Extract the [X, Y] coordinate from the center of the cell holding the provided text.  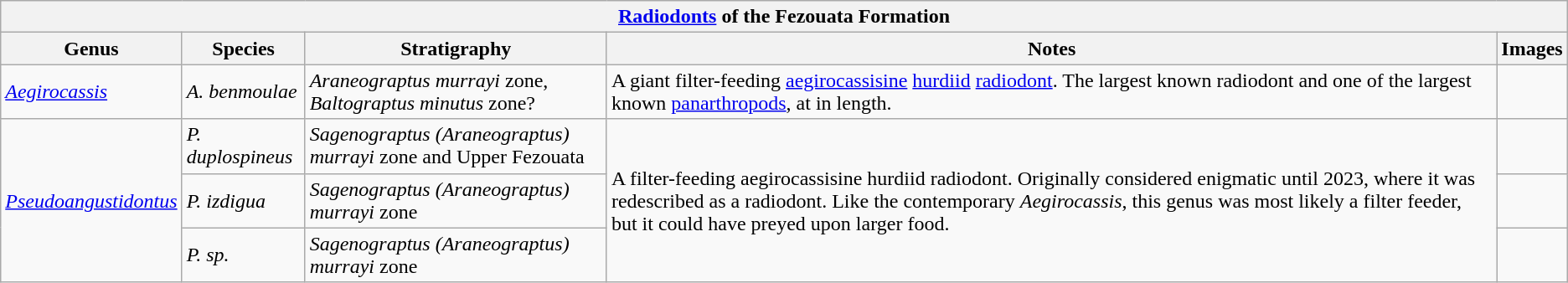
Sagenograptus (Araneograptus) murrayi zone and Upper Fezouata [456, 146]
P. izdigua [243, 201]
Images [1532, 49]
Pseudoangustidontus [91, 201]
A giant filter-feeding aegirocassisine hurdiid radiodont. The largest known radiodont and one of the largest known panarthropods, at in length. [1051, 92]
Stratigraphy [456, 49]
Araneograptus murrayi zone,Baltograptus minutus zone? [456, 92]
Notes [1051, 49]
A. benmoulae [243, 92]
Species [243, 49]
Aegirocassis [91, 92]
P. duplospineus [243, 146]
Genus [91, 49]
P. sp. [243, 255]
Radiodonts of the Fezouata Formation [784, 17]
